Detect which cell encompasses the target text, then output its (X, Y) center coordinate. 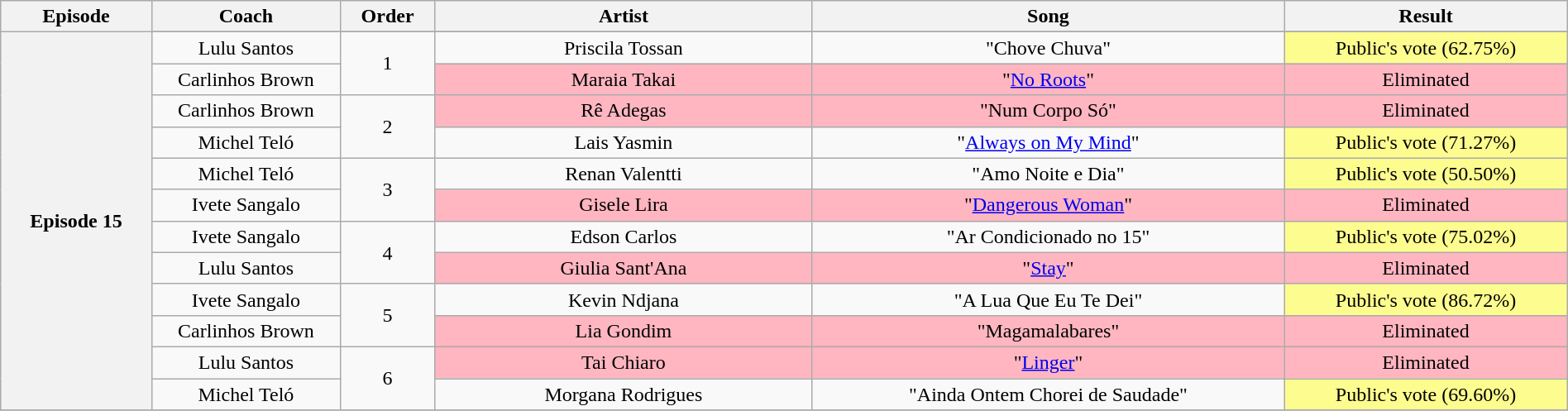
Song (1049, 17)
Artist (624, 17)
Public's vote (69.60%) (1426, 394)
Maraia Takai (624, 79)
"Magamalabares" (1049, 331)
Gisele Lira (624, 205)
4 (388, 252)
"Num Corpo Só" (1049, 111)
2 (388, 127)
3 (388, 189)
Coach (246, 17)
Public's vote (62.75%) (1426, 48)
"Amo Noite e Dia" (1049, 174)
"Linger" (1049, 362)
Rê Adegas (624, 111)
Public's vote (71.27%) (1426, 142)
"A Lua Que Eu Te Dei" (1049, 299)
"Stay" (1049, 268)
"No Roots" (1049, 79)
Edson Carlos (624, 237)
Renan Valentti (624, 174)
Morgana Rodrigues (624, 394)
"Ainda Ontem Chorei de Saudade" (1049, 394)
Lais Yasmin (624, 142)
Priscila Tossan (624, 48)
Tai Chiaro (624, 362)
Lia Gondim (624, 331)
Kevin Ndjana (624, 299)
Public's vote (86.72%) (1426, 299)
6 (388, 378)
"Dangerous Woman" (1049, 205)
5 (388, 315)
Public's vote (75.02%) (1426, 237)
Public's vote (50.50%) (1426, 174)
"Always on My Mind" (1049, 142)
"Chove Chuva" (1049, 48)
Order (388, 17)
Episode (76, 17)
Result (1426, 17)
"Ar Condicionado no 15" (1049, 237)
1 (388, 64)
Episode 15 (76, 222)
Giulia Sant'Ana (624, 268)
